Output the [x, y] coordinate of the center of the cell containing the given text.  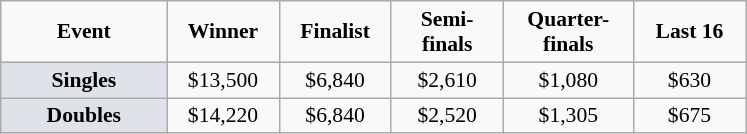
$1,080 [568, 80]
$13,500 [223, 80]
$630 [689, 80]
Last 16 [689, 32]
$675 [689, 116]
Quarter-finals [568, 32]
Finalist [335, 32]
Semi-finals [447, 32]
$2,610 [447, 80]
Winner [223, 32]
Event [84, 32]
Singles [84, 80]
$2,520 [447, 116]
$14,220 [223, 116]
Doubles [84, 116]
$1,305 [568, 116]
